Identify which cell holds the provided text, then report its [X, Y] central coordinate. 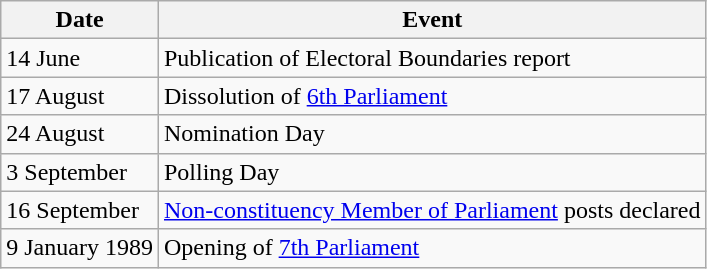
3 September [80, 172]
Event [432, 20]
Non-constituency Member of Parliament posts declared [432, 210]
Polling Day [432, 172]
14 June [80, 58]
Nomination Day [432, 134]
24 August [80, 134]
Date [80, 20]
17 August [80, 96]
16 September [80, 210]
9 January 1989 [80, 248]
Dissolution of 6th Parliament [432, 96]
Publication of Electoral Boundaries report [432, 58]
Opening of 7th Parliament [432, 248]
